Scan for the cell matching the given text and deliver its [x, y] coordinate at center. 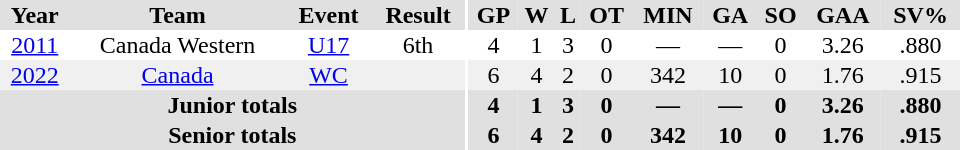
OT [606, 15]
Event [329, 15]
U17 [329, 45]
MIN [668, 15]
Junior totals [232, 105]
2022 [34, 75]
SO [781, 15]
GAA [842, 15]
GP [494, 15]
WC [329, 75]
Year [34, 15]
Senior totals [232, 135]
6th [418, 45]
L [568, 15]
Canada [177, 75]
2011 [34, 45]
Team [177, 15]
GA [730, 15]
Canada Western [177, 45]
W [536, 15]
SV% [920, 15]
Result [418, 15]
